Return (X, Y) of the center of cell containing provided text 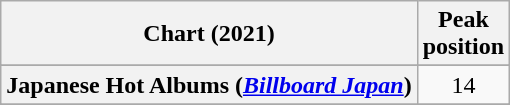
14 (463, 85)
Japanese Hot Albums (Billboard Japan) (209, 85)
Chart (2021) (209, 34)
Peakposition (463, 34)
